Locate the cell with the specified text and output its [x, y] center coordinate. 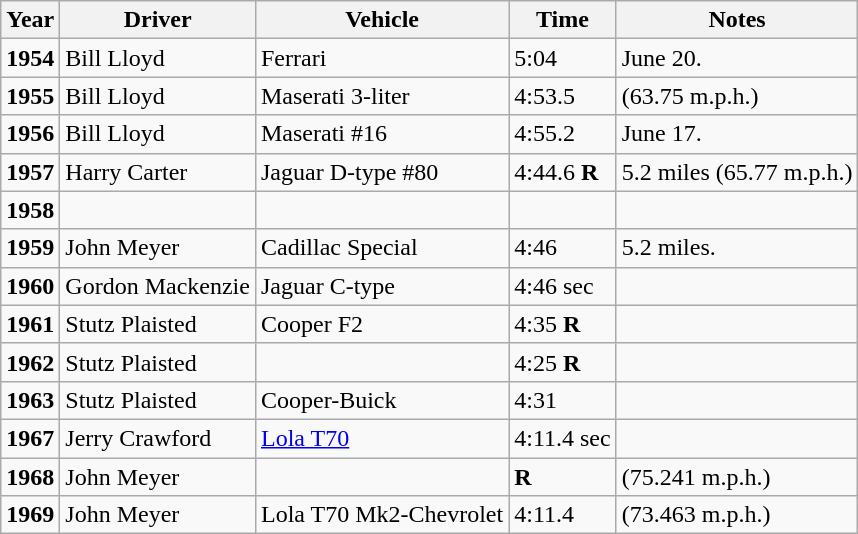
(73.463 m.p.h.) [737, 515]
Ferrari [382, 58]
Time [562, 20]
Lola T70 [382, 438]
Cadillac Special [382, 248]
R [562, 477]
1967 [30, 438]
1962 [30, 362]
1955 [30, 96]
1959 [30, 248]
Vehicle [382, 20]
5:04 [562, 58]
Cooper-Buick [382, 400]
4:11.4 [562, 515]
4:44.6 R [562, 172]
Notes [737, 20]
1960 [30, 286]
(75.241 m.p.h.) [737, 477]
Gordon Mackenzie [158, 286]
June 20. [737, 58]
1956 [30, 134]
June 17. [737, 134]
Cooper F2 [382, 324]
4:11.4 sec [562, 438]
Year [30, 20]
1961 [30, 324]
4:53.5 [562, 96]
Jaguar C-type [382, 286]
4:31 [562, 400]
1954 [30, 58]
4:46 sec [562, 286]
Jerry Crawford [158, 438]
(63.75 m.p.h.) [737, 96]
4:35 R [562, 324]
4:46 [562, 248]
4:55.2 [562, 134]
Lola T70 Mk2-Chevrolet [382, 515]
1958 [30, 210]
1969 [30, 515]
Jaguar D-type #80 [382, 172]
1957 [30, 172]
5.2 miles (65.77 m.p.h.) [737, 172]
Maserati #16 [382, 134]
1963 [30, 400]
1968 [30, 477]
Maserati 3-liter [382, 96]
4:25 R [562, 362]
5.2 miles. [737, 248]
Harry Carter [158, 172]
Driver [158, 20]
